From the cell containing the given text, extract its center point as (X, Y) coordinate. 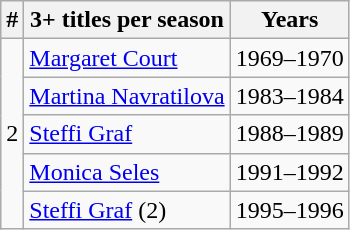
Monica Seles (127, 172)
Years (290, 20)
1983–1984 (290, 96)
1988–1989 (290, 134)
Steffi Graf (127, 134)
Martina Navratilova (127, 96)
Steffi Graf (2) (127, 210)
2 (12, 134)
# (12, 20)
1995–1996 (290, 210)
1991–1992 (290, 172)
1969–1970 (290, 58)
3+ titles per season (127, 20)
Margaret Court (127, 58)
